Extract the [X, Y] coordinate from the center of the cell holding the provided text.  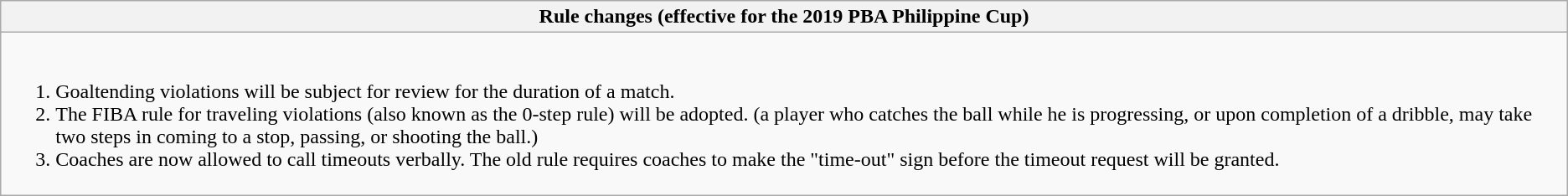
Rule changes (effective for the 2019 PBA Philippine Cup) [784, 17]
